Locate the cell with the specified text and output its (X, Y) center coordinate. 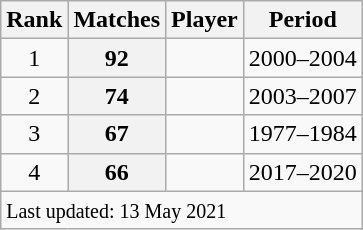
4 (34, 172)
2 (34, 96)
2017–2020 (302, 172)
Player (205, 20)
2003–2007 (302, 96)
1 (34, 58)
66 (117, 172)
2000–2004 (302, 58)
Period (302, 20)
1977–1984 (302, 134)
Rank (34, 20)
74 (117, 96)
3 (34, 134)
67 (117, 134)
Matches (117, 20)
Last updated: 13 May 2021 (182, 210)
92 (117, 58)
